Return (x, y) of the center of cell containing provided text 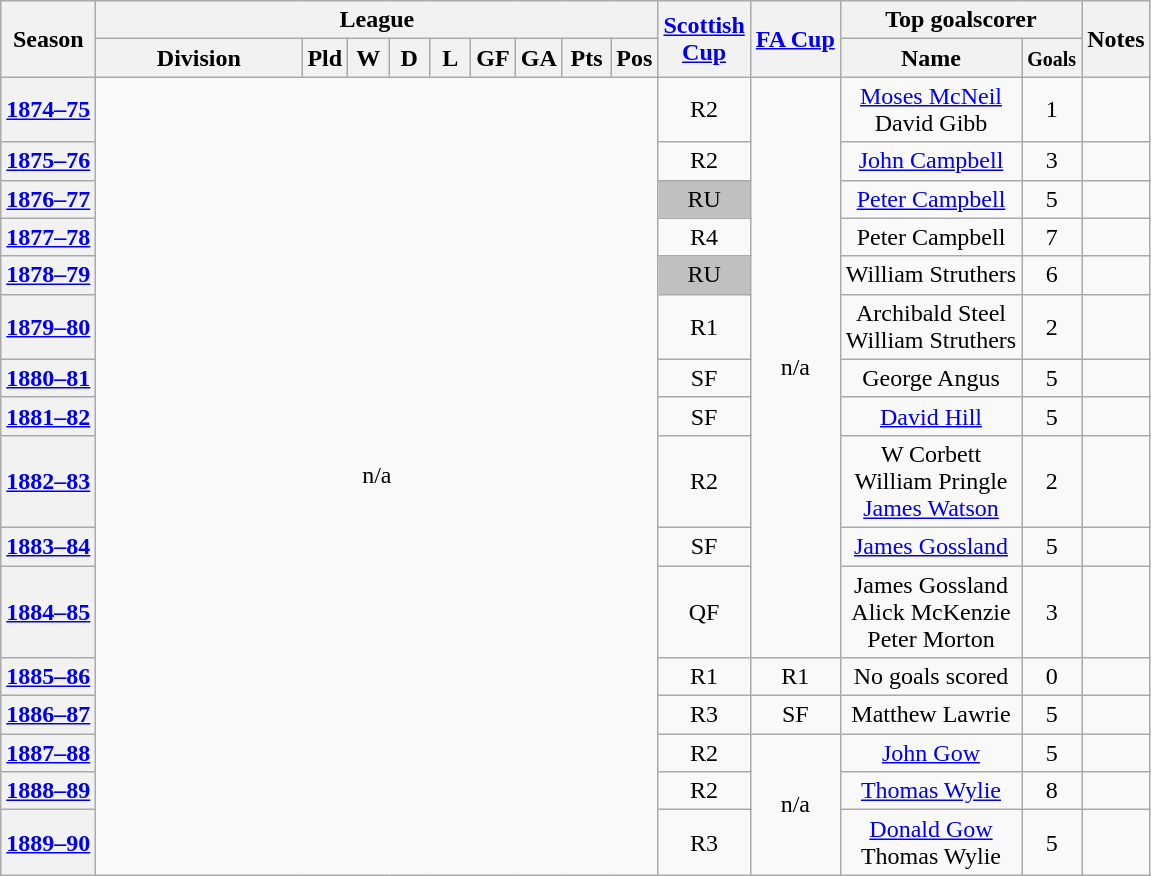
7 (1052, 237)
GA (538, 58)
1876–77 (48, 199)
Top goalscorer (960, 20)
W (368, 58)
John Gow (930, 753)
1885–86 (48, 677)
John Campbell (930, 161)
1877–78 (48, 237)
William Struthers (930, 275)
L (450, 58)
Moses McNeilDavid Gibb (930, 110)
George Angus (930, 378)
W Corbett William Pringle James Watson (930, 481)
Name (930, 58)
James Gossland Alick McKenzie Peter Morton (930, 612)
8 (1052, 791)
Notes (1116, 39)
Season (48, 39)
1875–76 (48, 161)
James Gossland (930, 546)
1889–90 (48, 842)
1874–75 (48, 110)
D (410, 58)
League (377, 20)
Pos (634, 58)
Thomas Wylie (930, 791)
R4 (704, 237)
1879–80 (48, 326)
1880–81 (48, 378)
1884–85 (48, 612)
Goals (1052, 58)
6 (1052, 275)
No goals scored (930, 677)
Matthew Lawrie (930, 715)
1888–89 (48, 791)
Donald Gow Thomas Wylie (930, 842)
Archibald Steel William Struthers (930, 326)
1881–82 (48, 416)
GF (493, 58)
Pts (586, 58)
ScottishCup (704, 39)
1878–79 (48, 275)
QF (704, 612)
1882–83 (48, 481)
1883–84 (48, 546)
1 (1052, 110)
Pld (325, 58)
1886–87 (48, 715)
1887–88 (48, 753)
0 (1052, 677)
David Hill (930, 416)
Division (199, 58)
FA Cup (795, 39)
